Detect which cell encompasses the target text, then output its [X, Y] center coordinate. 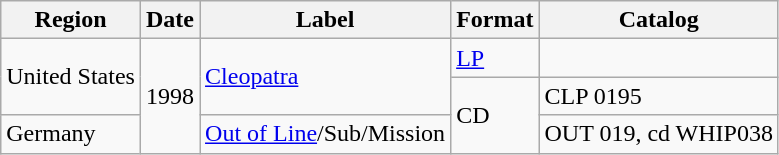
Region [71, 20]
Germany [71, 134]
Label [326, 20]
United States [71, 77]
LP [495, 58]
Out of Line/Sub/Mission [326, 134]
CD [495, 115]
Catalog [659, 20]
OUT 019, cd WHIP038 [659, 134]
CLP 0195 [659, 96]
Date [170, 20]
Cleopatra [326, 77]
Format [495, 20]
1998 [170, 96]
